From the cell containing the given text, extract its center point as (X, Y) coordinate. 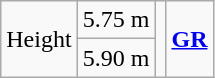
5.75 m (116, 20)
Height (39, 39)
5.90 m (116, 58)
GR (190, 39)
